Return (X, Y) of the center of cell containing provided text 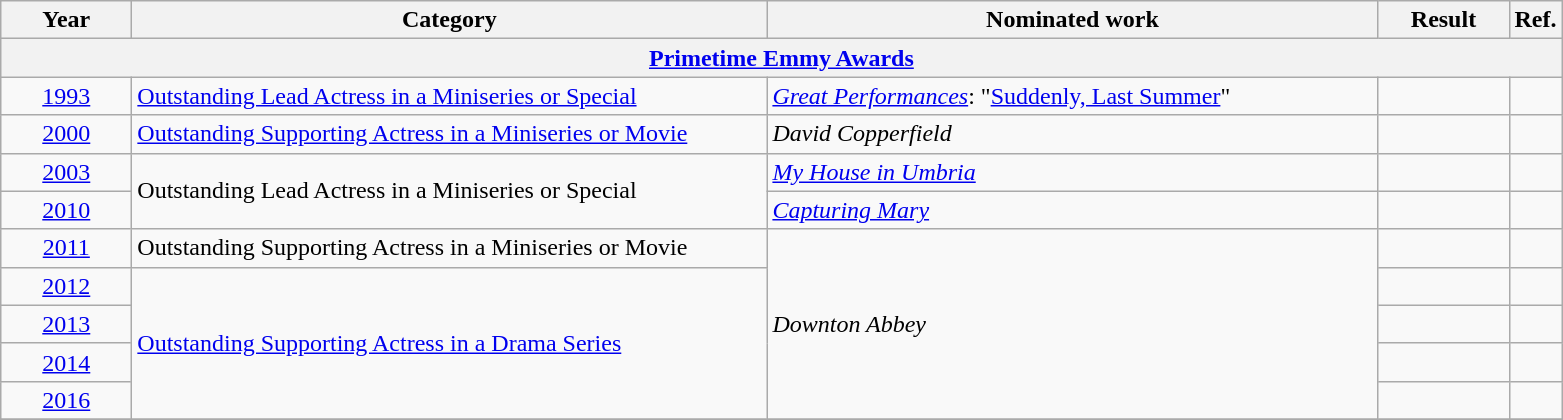
Downton Abbey (1072, 324)
Ref. (1536, 20)
Result (1444, 20)
2014 (66, 362)
2000 (66, 134)
David Copperfield (1072, 134)
Primetime Emmy Awards (782, 58)
1993 (66, 96)
Outstanding Supporting Actress in a Drama Series (450, 343)
2013 (66, 324)
2012 (66, 286)
2011 (66, 248)
2010 (66, 210)
Capturing Mary (1072, 210)
My House in Umbria (1072, 172)
Year (66, 20)
Great Performances: "Suddenly, Last Summer" (1072, 96)
2003 (66, 172)
Nominated work (1072, 20)
Category (450, 20)
2016 (66, 400)
